Identify which cell holds the provided text, then report its [X, Y] central coordinate. 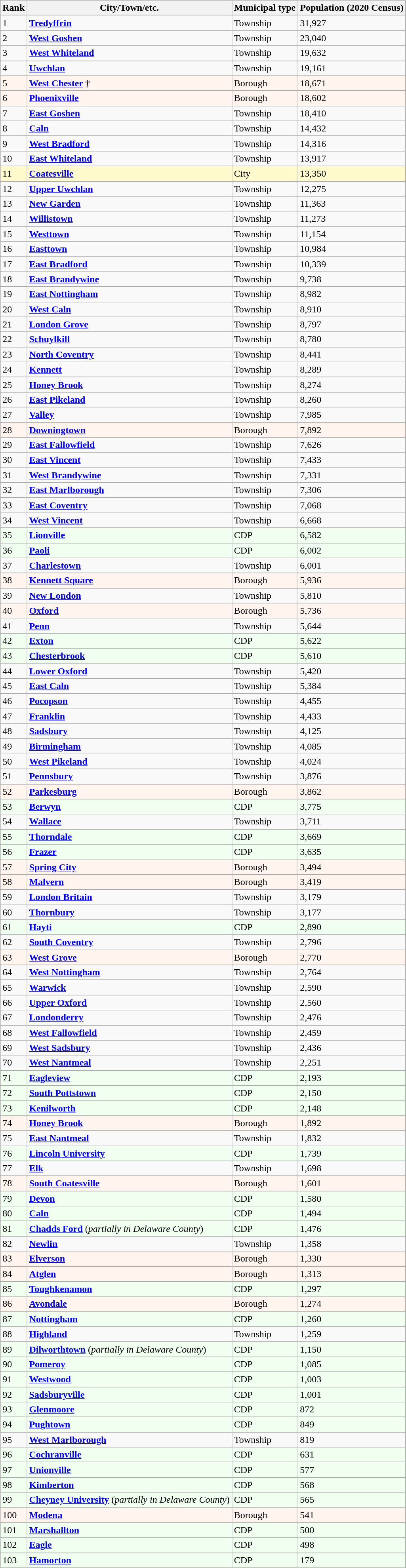
East Marlborough [129, 490]
6,582 [352, 535]
2,150 [352, 1093]
7,306 [352, 490]
64 [13, 972]
47 [13, 716]
48 [13, 731]
City/Town/etc. [129, 8]
Eagle [129, 1545]
Hayti [129, 927]
5,420 [352, 671]
West Marlborough [129, 1440]
5,736 [352, 611]
Sadsbury [129, 731]
Thornbury [129, 912]
2,560 [352, 1003]
West Fallowfield [129, 1033]
49 [13, 746]
15 [13, 234]
61 [13, 927]
2,251 [352, 1063]
103 [13, 1560]
1,580 [352, 1199]
18 [13, 279]
5,644 [352, 626]
1,601 [352, 1184]
1,698 [352, 1168]
2,459 [352, 1033]
West Goshen [129, 38]
Birmingham [129, 746]
5,936 [352, 580]
1,150 [352, 1349]
South Coventry [129, 942]
8,910 [352, 309]
Downingtown [129, 430]
Parkesburg [129, 792]
Upper Oxford [129, 1003]
11,154 [352, 234]
4,455 [352, 701]
3,419 [352, 882]
Elverson [129, 1259]
1 [13, 23]
Hamorton [129, 1560]
81 [13, 1229]
Malvern [129, 882]
25 [13, 384]
New Garden [129, 204]
10,339 [352, 264]
14,432 [352, 128]
West Bradford [129, 143]
8,260 [352, 400]
East Fallowfield [129, 445]
1,476 [352, 1229]
7 [13, 113]
88 [13, 1334]
5,384 [352, 686]
44 [13, 671]
50 [13, 761]
Lincoln University [129, 1153]
9,738 [352, 279]
78 [13, 1184]
8,797 [352, 324]
13,917 [352, 158]
1,832 [352, 1138]
16 [13, 249]
74 [13, 1123]
72 [13, 1093]
East Whiteland [129, 158]
101 [13, 1530]
East Coventry [129, 505]
4,024 [352, 761]
19,632 [352, 53]
6 [13, 98]
99 [13, 1500]
Kennett [129, 369]
2 [13, 38]
Phoenixville [129, 98]
7,433 [352, 460]
7,331 [352, 475]
Devon [129, 1199]
1,085 [352, 1364]
11 [13, 173]
3,711 [352, 822]
Modena [129, 1515]
3,494 [352, 867]
Berwyn [129, 807]
13,350 [352, 173]
South Pottstown [129, 1093]
65 [13, 988]
59 [13, 897]
63 [13, 957]
6,001 [352, 565]
Municipal type [265, 8]
26 [13, 400]
2,436 [352, 1048]
23 [13, 354]
58 [13, 882]
60 [13, 912]
Toughkenamon [129, 1289]
Coatesville [129, 173]
West Pikeland [129, 761]
98 [13, 1485]
East Vincent [129, 460]
Londonderry [129, 1018]
179 [352, 1560]
3 [13, 53]
Thorndale [129, 837]
57 [13, 867]
11,273 [352, 219]
38 [13, 580]
Lionville [129, 535]
42 [13, 641]
Pocopson [129, 701]
23,040 [352, 38]
10 [13, 158]
19,161 [352, 68]
West Sadsbury [129, 1048]
71 [13, 1078]
West Nantmeal [129, 1063]
Highland [129, 1334]
Chadds Ford (partially in Delaware County) [129, 1229]
4,085 [352, 746]
North Coventry [129, 354]
Atglen [129, 1274]
East Goshen [129, 113]
7,626 [352, 445]
8 [13, 128]
Kimberton [129, 1485]
Paoli [129, 550]
36 [13, 550]
Frazer [129, 852]
Eagleview [129, 1078]
2,796 [352, 942]
Sadsburyville [129, 1394]
2,148 [352, 1108]
Rank [13, 8]
8,441 [352, 354]
93 [13, 1410]
4,433 [352, 716]
East Nottingham [129, 294]
City [265, 173]
19 [13, 294]
68 [13, 1033]
100 [13, 1515]
6,668 [352, 520]
2,890 [352, 927]
819 [352, 1440]
Unionville [129, 1470]
872 [352, 1410]
Kenilworth [129, 1108]
37 [13, 565]
Spring City [129, 867]
Willistown [129, 219]
12 [13, 189]
2,770 [352, 957]
18,671 [352, 83]
Marshallton [129, 1530]
2,764 [352, 972]
Warwick [129, 988]
13 [13, 204]
Schuylkill [129, 339]
565 [352, 1500]
8,274 [352, 384]
3,775 [352, 807]
54 [13, 822]
Elk [129, 1168]
Population (2020 Census) [352, 8]
3,862 [352, 792]
9 [13, 143]
40 [13, 611]
75 [13, 1138]
1,001 [352, 1394]
85 [13, 1289]
Uwchlan [129, 68]
43 [13, 656]
24 [13, 369]
South Coatesville [129, 1184]
90 [13, 1364]
96 [13, 1455]
1,892 [352, 1123]
31 [13, 475]
Charlestown [129, 565]
1,494 [352, 1214]
73 [13, 1108]
3,876 [352, 776]
82 [13, 1244]
London Britain [129, 897]
53 [13, 807]
94 [13, 1425]
76 [13, 1153]
66 [13, 1003]
Nottingham [129, 1319]
12,275 [352, 189]
83 [13, 1259]
5,610 [352, 656]
4 [13, 68]
Penn [129, 626]
1,330 [352, 1259]
West Caln [129, 309]
1,259 [352, 1334]
Franklin [129, 716]
87 [13, 1319]
3,635 [352, 852]
62 [13, 942]
1,274 [352, 1304]
14 [13, 219]
Westwood [129, 1379]
631 [352, 1455]
2,193 [352, 1078]
West Whiteland [129, 53]
Newlin [129, 1244]
1,358 [352, 1244]
541 [352, 1515]
27 [13, 415]
Oxford [129, 611]
70 [13, 1063]
Cheyney University (partially in Delaware County) [129, 1500]
28 [13, 430]
80 [13, 1214]
West Nottingham [129, 972]
Glenmoore [129, 1410]
29 [13, 445]
3,669 [352, 837]
8,780 [352, 339]
Upper Uwchlan [129, 189]
7,068 [352, 505]
1,297 [352, 1289]
East Brandywine [129, 279]
18,410 [352, 113]
Cochranville [129, 1455]
577 [352, 1470]
79 [13, 1199]
Valley [129, 415]
Dilworthtown (partially in Delaware County) [129, 1349]
41 [13, 626]
32 [13, 490]
18,602 [352, 98]
84 [13, 1274]
East Pikeland [129, 400]
5,810 [352, 596]
7,892 [352, 430]
1,260 [352, 1319]
51 [13, 776]
3,177 [352, 912]
11,363 [352, 204]
568 [352, 1485]
35 [13, 535]
1,739 [352, 1153]
39 [13, 596]
London Grove [129, 324]
102 [13, 1545]
Chesterbrook [129, 656]
3,179 [352, 897]
30 [13, 460]
Lower Oxford [129, 671]
Westtown [129, 234]
17 [13, 264]
Tredyffrin [129, 23]
5 [13, 83]
Pughtown [129, 1425]
Pomeroy [129, 1364]
86 [13, 1304]
89 [13, 1349]
91 [13, 1379]
Avondale [129, 1304]
Easttown [129, 249]
Wallace [129, 822]
East Caln [129, 686]
10,984 [352, 249]
67 [13, 1018]
31,927 [352, 23]
5,622 [352, 641]
West Vincent [129, 520]
34 [13, 520]
52 [13, 792]
20 [13, 309]
West Brandywine [129, 475]
14,316 [352, 143]
56 [13, 852]
Exton [129, 641]
69 [13, 1048]
21 [13, 324]
7,985 [352, 415]
45 [13, 686]
92 [13, 1394]
2,590 [352, 988]
Pennsbury [129, 776]
1,003 [352, 1379]
6,002 [352, 550]
1,313 [352, 1274]
2,476 [352, 1018]
22 [13, 339]
4,125 [352, 731]
8,289 [352, 369]
33 [13, 505]
55 [13, 837]
Kennett Square [129, 580]
77 [13, 1168]
East Bradford [129, 264]
849 [352, 1425]
498 [352, 1545]
97 [13, 1470]
95 [13, 1440]
8,982 [352, 294]
West Grove [129, 957]
West Chester † [129, 83]
46 [13, 701]
New London [129, 596]
500 [352, 1530]
East Nantmeal [129, 1138]
